Scan for the cell matching the given text and deliver its [X, Y] coordinate at center. 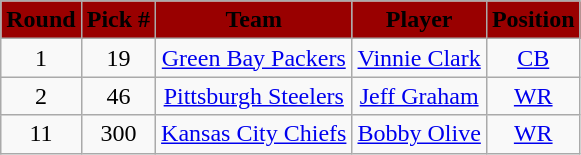
300 [118, 134]
Kansas City Chiefs [254, 134]
2 [41, 96]
Green Bay Packers [254, 58]
11 [41, 134]
Team [254, 20]
Round [41, 20]
Pittsburgh Steelers [254, 96]
1 [41, 58]
Bobby Olive [419, 134]
CB [533, 58]
46 [118, 96]
Pick # [118, 20]
19 [118, 58]
Player [419, 20]
Vinnie Clark [419, 58]
Position [533, 20]
Jeff Graham [419, 96]
